Pinpoint the cell where the given text exists, returning its (X, Y) midpoint coordinate. 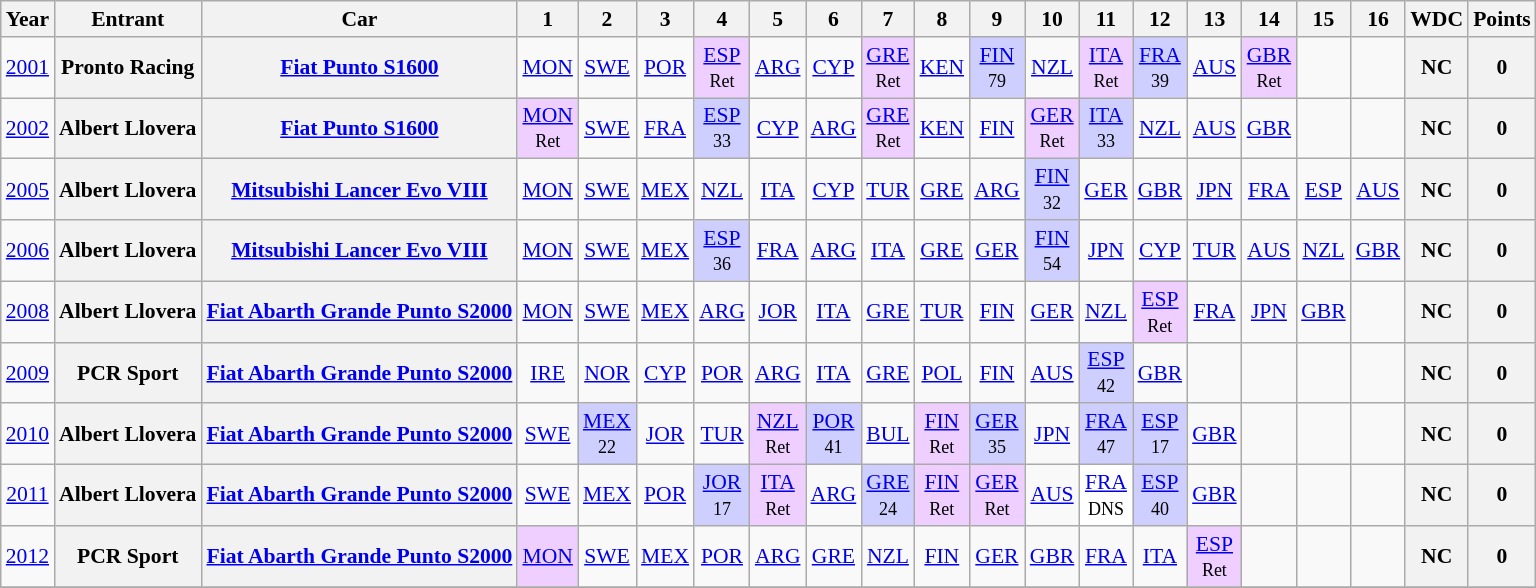
15 (1324, 19)
2006 (28, 250)
5 (778, 19)
11 (1106, 19)
FIN54 (1052, 250)
2008 (28, 312)
2012 (28, 556)
2002 (28, 128)
10 (1052, 19)
NZLRet (778, 434)
2005 (28, 190)
2001 (28, 68)
ESP36 (722, 250)
ESP33 (722, 128)
2009 (28, 372)
ESP17 (1160, 434)
POR41 (834, 434)
FIN32 (1052, 190)
FIN79 (997, 68)
Points (1502, 19)
MONRet (548, 128)
2011 (28, 496)
IRE (548, 372)
WDC (1436, 19)
GRE24 (888, 496)
FRA47 (1106, 434)
3 (665, 19)
BUL (888, 434)
ITA33 (1106, 128)
ESP40 (1160, 496)
4 (722, 19)
8 (942, 19)
Year (28, 19)
Car (359, 19)
FRA39 (1160, 68)
2 (607, 19)
FRADNS (1106, 496)
NOR (607, 372)
POL (942, 372)
2010 (28, 434)
1 (548, 19)
12 (1160, 19)
13 (1214, 19)
Entrant (128, 19)
7 (888, 19)
14 (1270, 19)
GER35 (997, 434)
MEX22 (607, 434)
Pronto Racing (128, 68)
ESP (1324, 190)
16 (1378, 19)
GBRRet (1270, 68)
ESP42 (1106, 372)
JOR17 (722, 496)
6 (834, 19)
9 (997, 19)
